For the text-containing cell, return its midpoint in [x, y] coordinate format. 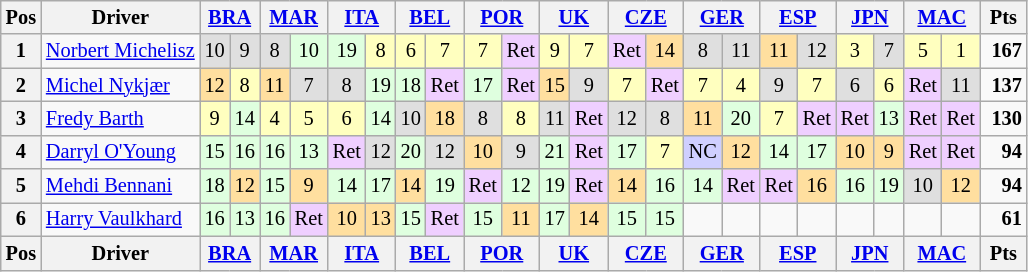
167 [1004, 51]
Norbert Michelisz [120, 51]
21 [555, 152]
61 [1004, 219]
130 [1004, 118]
Michel Nykjær [120, 85]
Harry Vaulkhard [120, 219]
137 [1004, 85]
2 [21, 85]
Fredy Barth [120, 118]
Darryl O'Young [120, 152]
NC [703, 152]
Mehdi Bennani [120, 186]
